From the cell containing the given text, extract its center point as [X, Y] coordinate. 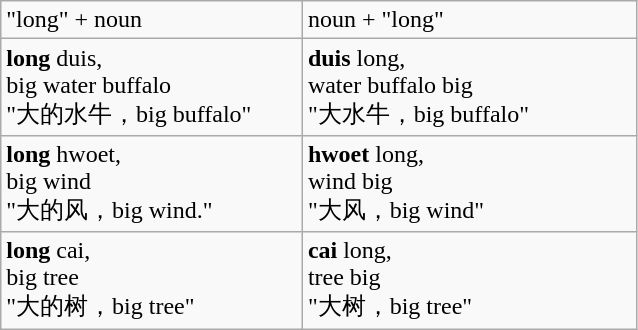
long hwoet,big wind"大的风，big wind." [152, 184]
long cai,big tree"大的树，big tree" [152, 280]
noun + "long" [469, 20]
long duis,big water buffalo"大的水牛，big buffalo" [152, 88]
duis long,water buffalo big"大水牛，big buffalo" [469, 88]
cai long,tree big"大树，big tree" [469, 280]
"long" + noun [152, 20]
hwoet long,wind big"大风，big wind" [469, 184]
